Identify which cell holds the provided text, then report its (x, y) central coordinate. 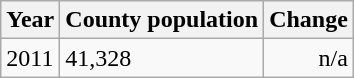
2011 (30, 58)
n/a (309, 58)
County population (162, 20)
Change (309, 20)
41,328 (162, 58)
Year (30, 20)
